Provide the [X, Y] coordinate of the cell's center where the given text is located.  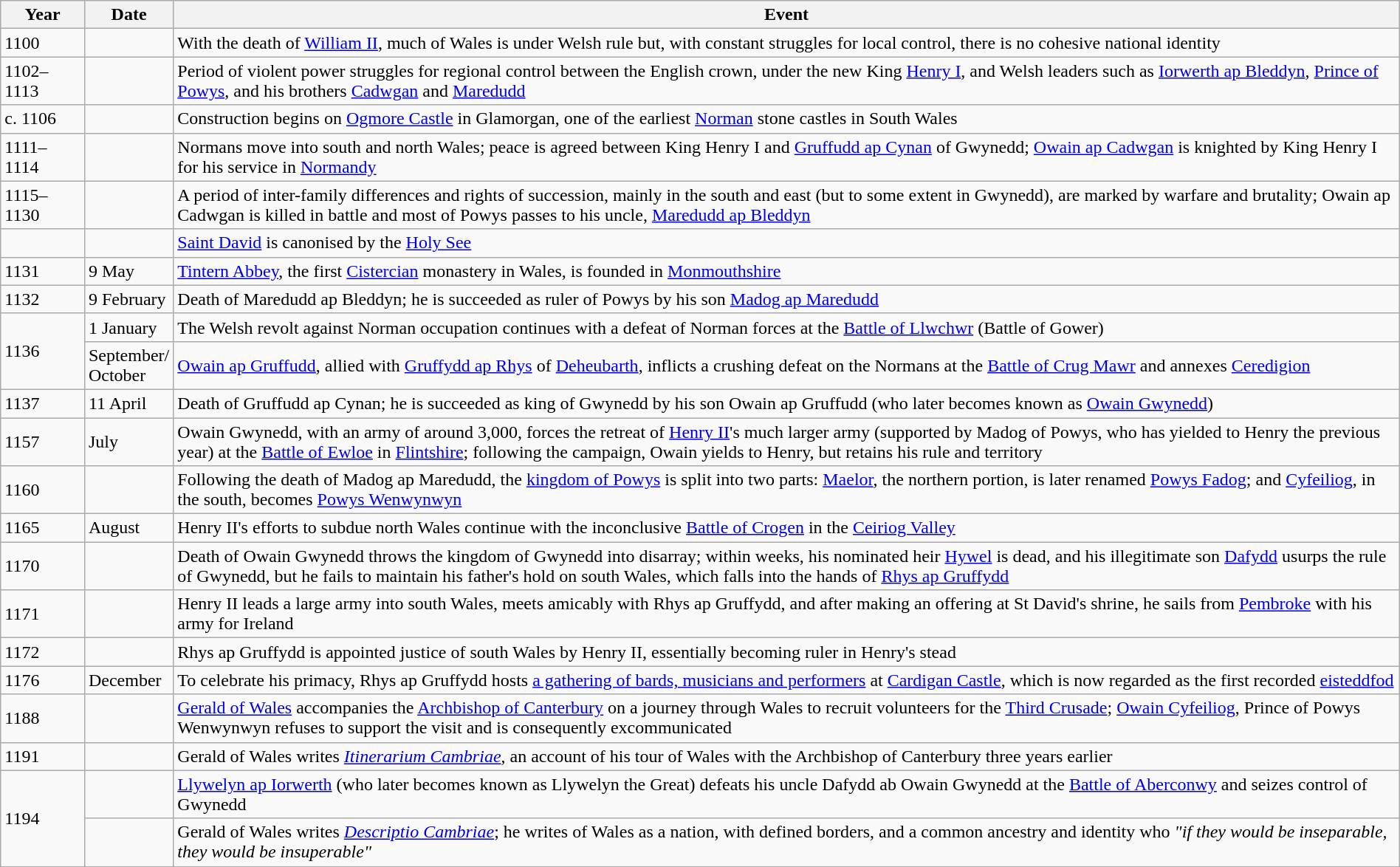
1111–1114 [43, 157]
Year [43, 15]
1137 [43, 403]
August [128, 528]
1194 [43, 818]
Date [128, 15]
1100 [43, 43]
Rhys ap Gruffydd is appointed justice of south Wales by Henry II, essentially becoming ruler in Henry's stead [786, 652]
9 May [128, 271]
1171 [43, 614]
Construction begins on Ogmore Castle in Glamorgan, one of the earliest Norman stone castles in South Wales [786, 119]
Gerald of Wales writes Itinerarium Cambriae, an account of his tour of Wales with the Archbishop of Canterbury three years earlier [786, 756]
July [128, 442]
Event [786, 15]
1131 [43, 271]
The Welsh revolt against Norman occupation continues with a defeat of Norman forces at the Battle of Llwchwr (Battle of Gower) [786, 327]
1172 [43, 652]
Henry II's efforts to subdue north Wales continue with the inconclusive Battle of Crogen in the Ceiriog Valley [786, 528]
1191 [43, 756]
1165 [43, 528]
1115–1130 [43, 205]
1132 [43, 299]
December [128, 680]
1102–1113 [43, 81]
1 January [128, 327]
1170 [43, 566]
11 April [128, 403]
Tintern Abbey, the first Cistercian monastery in Wales, is founded in Monmouthshire [786, 271]
9 February [128, 299]
Death of Maredudd ap Bleddyn; he is succeeded as ruler of Powys by his son Madog ap Maredudd [786, 299]
c. 1106 [43, 119]
1188 [43, 718]
Death of Gruffudd ap Cynan; he is succeeded as king of Gwynedd by his son Owain ap Gruffudd (who later becomes known as Owain Gwynedd) [786, 403]
1176 [43, 680]
Saint David is canonised by the Holy See [786, 243]
1160 [43, 490]
September/October [128, 365]
1157 [43, 442]
1136 [43, 352]
